Output the (x, y) coordinate of the center of the cell containing the given text.  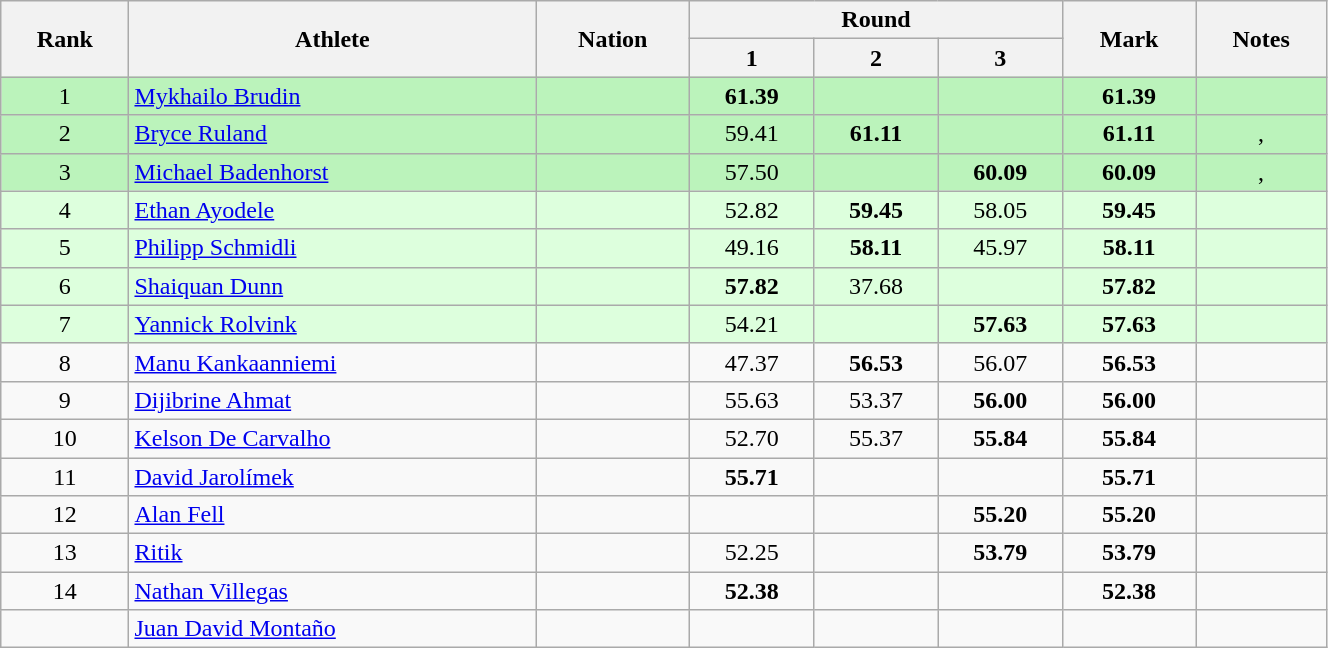
4 (65, 210)
6 (65, 286)
52.25 (752, 553)
Yannick Rolvink (332, 324)
Ritik (332, 553)
Mark (1128, 39)
55.63 (752, 400)
12 (65, 515)
47.37 (752, 362)
Bryce Ruland (332, 134)
Nation (613, 39)
Manu Kankaanniemi (332, 362)
57.50 (752, 172)
37.68 (876, 286)
52.70 (752, 438)
53.37 (876, 400)
59.41 (752, 134)
Philipp Schmidli (332, 248)
54.21 (752, 324)
49.16 (752, 248)
Michael Badenhorst (332, 172)
45.97 (1000, 248)
Dijibrine Ahmat (332, 400)
Notes (1262, 39)
Rank (65, 39)
Round (876, 20)
Nathan Villegas (332, 591)
8 (65, 362)
Juan David Montaño (332, 629)
David Jarolímek (332, 477)
52.82 (752, 210)
11 (65, 477)
7 (65, 324)
9 (65, 400)
5 (65, 248)
Ethan Ayodele (332, 210)
14 (65, 591)
Mykhailo Brudin (332, 96)
Athlete (332, 39)
58.05 (1000, 210)
13 (65, 553)
Alan Fell (332, 515)
Shaiquan Dunn (332, 286)
Kelson De Carvalho (332, 438)
55.37 (876, 438)
10 (65, 438)
56.07 (1000, 362)
